Find where the given text appears and provide that cell's center as (X, Y) coordinate. 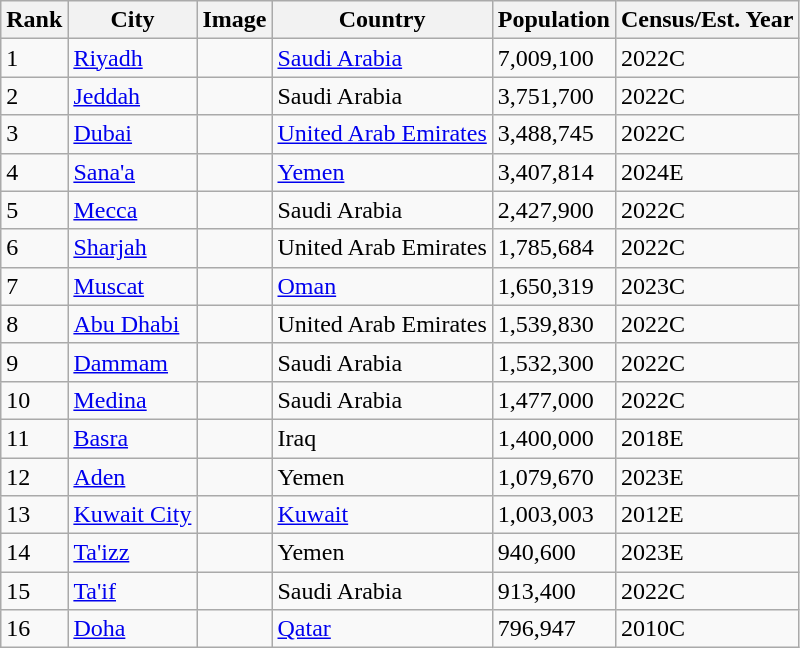
Jeddah (132, 96)
1,079,670 (554, 477)
Medina (132, 400)
Muscat (132, 286)
1,539,830 (554, 324)
Country (382, 20)
Dubai (132, 134)
1,003,003 (554, 515)
1,532,300 (554, 362)
2010C (707, 629)
3 (34, 134)
Ta'izz (132, 553)
2 (34, 96)
2024E (707, 172)
3,488,745 (554, 134)
Mecca (132, 210)
8 (34, 324)
14 (34, 553)
10 (34, 400)
1,400,000 (554, 438)
15 (34, 591)
913,400 (554, 591)
940,600 (554, 553)
1,650,319 (554, 286)
Iraq (382, 438)
3,407,814 (554, 172)
2012E (707, 515)
2018E (707, 438)
2,427,900 (554, 210)
Oman (382, 286)
13 (34, 515)
Sharjah (132, 248)
Doha (132, 629)
Census/Est. Year (707, 20)
1 (34, 58)
12 (34, 477)
1,785,684 (554, 248)
Kuwait City (132, 515)
2023C (707, 286)
9 (34, 362)
City (132, 20)
Aden (132, 477)
Qatar (382, 629)
Abu Dhabi (132, 324)
Population (554, 20)
Kuwait (382, 515)
Rank (34, 20)
796,947 (554, 629)
11 (34, 438)
7,009,100 (554, 58)
Image (234, 20)
7 (34, 286)
4 (34, 172)
16 (34, 629)
Ta'if (132, 591)
Sana'a (132, 172)
6 (34, 248)
Basra (132, 438)
3,751,700 (554, 96)
1,477,000 (554, 400)
Riyadh (132, 58)
5 (34, 210)
Dammam (132, 362)
